Detect which cell encompasses the target text, then output its [x, y] center coordinate. 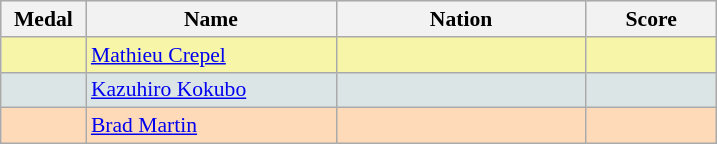
Kazuhiro Kokubo [211, 90]
Medal [44, 19]
Score [651, 19]
Nation [461, 19]
Mathieu Crepel [211, 55]
Name [211, 19]
Brad Martin [211, 126]
